Capture the cell that displays the provided text and extract its [X, Y] central coordinate. 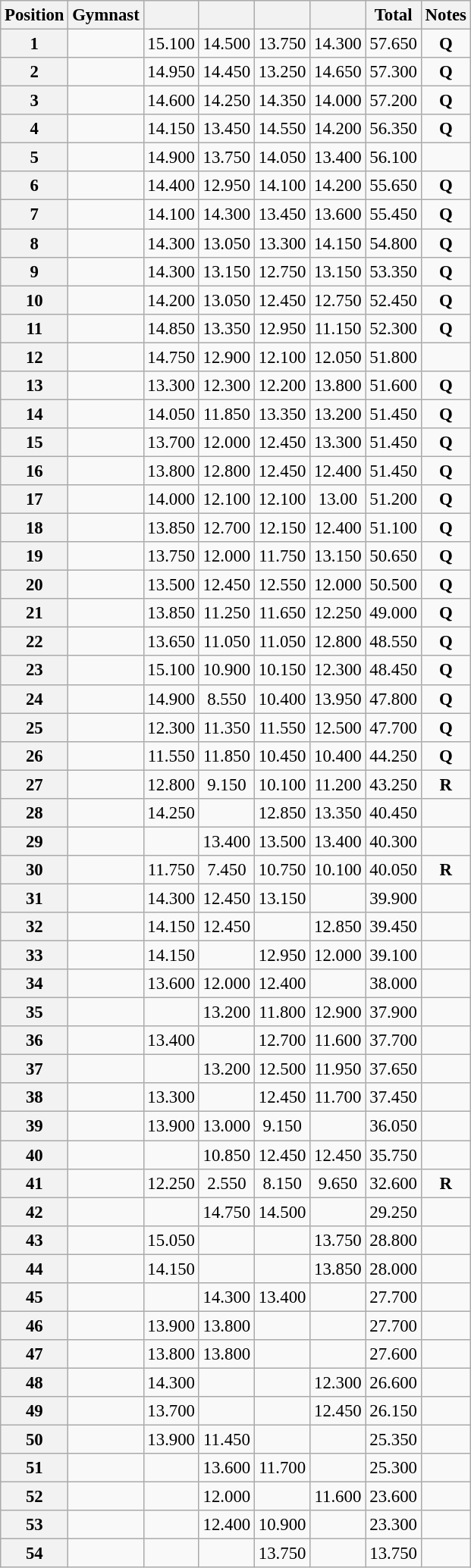
25.300 [393, 1468]
40.300 [393, 841]
39.450 [393, 927]
41 [35, 1183]
37.450 [393, 1098]
12.550 [282, 585]
50 [35, 1440]
52 [35, 1497]
44.250 [393, 756]
12.050 [338, 357]
6 [35, 186]
23.600 [393, 1497]
14.350 [282, 101]
27.600 [393, 1354]
10.150 [282, 671]
24 [35, 699]
39.100 [393, 956]
10.450 [282, 756]
13.000 [226, 1126]
40.050 [393, 870]
26.150 [393, 1411]
11.800 [282, 1012]
38.000 [393, 984]
15.050 [171, 1240]
Notes [446, 15]
30 [35, 870]
22 [35, 642]
37.700 [393, 1041]
35 [35, 1012]
25.350 [393, 1440]
46 [35, 1325]
55.650 [393, 186]
43 [35, 1240]
7 [35, 214]
12.150 [282, 528]
Position [35, 15]
57.300 [393, 72]
44 [35, 1269]
11.450 [226, 1440]
10.750 [282, 870]
48.550 [393, 642]
12 [35, 357]
14.850 [171, 328]
10 [35, 300]
15 [35, 443]
2 [35, 72]
14 [35, 414]
54 [35, 1554]
47.800 [393, 699]
1 [35, 44]
5 [35, 158]
4 [35, 129]
14.400 [171, 186]
36.050 [393, 1126]
28.000 [393, 1269]
11.350 [226, 728]
13.950 [338, 699]
49.000 [393, 613]
52.450 [393, 300]
47 [35, 1354]
8.150 [282, 1183]
11.250 [226, 613]
26.600 [393, 1382]
11 [35, 328]
9 [35, 271]
12.200 [282, 386]
47.700 [393, 728]
51.800 [393, 357]
18 [35, 528]
11.950 [338, 1069]
37.650 [393, 1069]
36 [35, 1041]
51 [35, 1468]
40 [35, 1155]
13.250 [282, 72]
31 [35, 898]
21 [35, 613]
33 [35, 956]
43.250 [393, 784]
17 [35, 499]
32.600 [393, 1183]
40.450 [393, 813]
14.600 [171, 101]
38 [35, 1098]
11.650 [282, 613]
16 [35, 471]
10.850 [226, 1155]
20 [35, 585]
14.450 [226, 72]
51.600 [393, 386]
28 [35, 813]
14.650 [338, 72]
29.250 [393, 1212]
29 [35, 841]
3 [35, 101]
57.200 [393, 101]
54.800 [393, 243]
23.300 [393, 1525]
2.550 [226, 1183]
34 [35, 984]
42 [35, 1212]
52.300 [393, 328]
51.100 [393, 528]
55.450 [393, 214]
23 [35, 671]
9.650 [338, 1183]
8 [35, 243]
26 [35, 756]
13 [35, 386]
50.650 [393, 556]
13.650 [171, 642]
56.350 [393, 129]
53.350 [393, 271]
Gymnast [106, 15]
53 [35, 1525]
48 [35, 1382]
56.100 [393, 158]
7.450 [226, 870]
50.500 [393, 585]
39 [35, 1126]
19 [35, 556]
45 [35, 1297]
25 [35, 728]
39.900 [393, 898]
Total [393, 15]
14.550 [282, 129]
11.150 [338, 328]
51.200 [393, 499]
57.650 [393, 44]
8.550 [226, 699]
35.750 [393, 1155]
14.950 [171, 72]
37.900 [393, 1012]
49 [35, 1411]
27 [35, 784]
13.00 [338, 499]
37 [35, 1069]
48.450 [393, 671]
11.200 [338, 784]
28.800 [393, 1240]
32 [35, 927]
